Pinpoint the cell where the given text exists, returning its (x, y) midpoint coordinate. 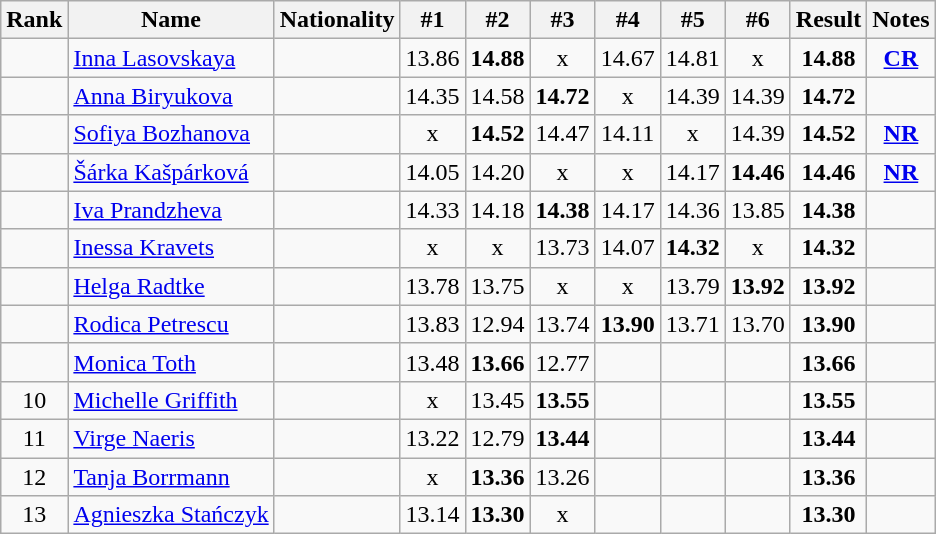
Šárka Kašpárková (171, 172)
13.73 (562, 248)
14.58 (498, 96)
Rodica Petrescu (171, 324)
13.22 (432, 438)
14.36 (692, 210)
12 (34, 477)
#6 (758, 20)
10 (34, 400)
Anna Biryukova (171, 96)
13.83 (432, 324)
Name (171, 20)
#5 (692, 20)
14.81 (692, 58)
Iva Prandzheva (171, 210)
Inna Lasovskaya (171, 58)
Inessa Kravets (171, 248)
14.05 (432, 172)
13.85 (758, 210)
13.71 (692, 324)
Nationality (337, 20)
12.77 (562, 362)
13.74 (562, 324)
13.75 (498, 286)
Notes (901, 20)
14.67 (628, 58)
14.33 (432, 210)
Michelle Griffith (171, 400)
14.18 (498, 210)
Monica Toth (171, 362)
#3 (562, 20)
12.94 (498, 324)
#2 (498, 20)
Result (828, 20)
13.78 (432, 286)
Agnieszka Stańczyk (171, 515)
11 (34, 438)
13.45 (498, 400)
Virge Naeris (171, 438)
14.07 (628, 248)
14.35 (432, 96)
12.79 (498, 438)
13.14 (432, 515)
#1 (432, 20)
13.48 (432, 362)
#4 (628, 20)
13.79 (692, 286)
13.86 (432, 58)
Sofiya Bozhanova (171, 134)
Rank (34, 20)
14.11 (628, 134)
14.47 (562, 134)
Tanja Borrmann (171, 477)
13 (34, 515)
13.70 (758, 324)
14.20 (498, 172)
CR (901, 58)
13.26 (562, 477)
Helga Radtke (171, 286)
